Locate the cell with the specified text and output its [X, Y] center coordinate. 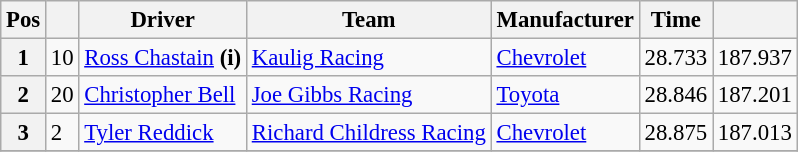
187.937 [754, 58]
Kaulig Racing [368, 58]
10 [62, 58]
Ross Chastain (i) [163, 58]
20 [62, 95]
Joe Gibbs Racing [368, 95]
Richard Childress Racing [368, 133]
Christopher Bell [163, 95]
1 [24, 58]
Toyota [565, 95]
187.201 [754, 95]
Team [368, 20]
28.846 [676, 95]
Pos [24, 20]
Driver [163, 20]
28.875 [676, 133]
Time [676, 20]
3 [24, 133]
Tyler Reddick [163, 133]
187.013 [754, 133]
Manufacturer [565, 20]
28.733 [676, 58]
